For the text-containing cell, return its midpoint in [x, y] coordinate format. 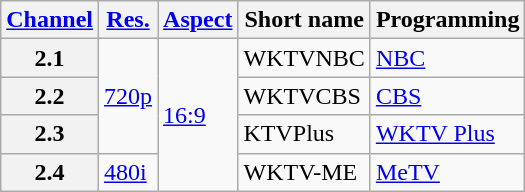
480i [128, 172]
NBC [448, 58]
WKTV-ME [304, 172]
WKTV Plus [448, 134]
2.1 [50, 58]
Aspect [198, 20]
2.4 [50, 172]
WKTVNBC [304, 58]
WKTVCBS [304, 96]
Programming [448, 20]
720p [128, 96]
16:9 [198, 115]
2.3 [50, 134]
Res. [128, 20]
MeTV [448, 172]
Short name [304, 20]
Channel [50, 20]
CBS [448, 96]
KTVPlus [304, 134]
2.2 [50, 96]
